Find where the given text appears and provide that cell's center as [x, y] coordinate. 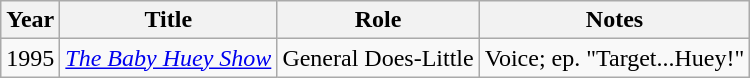
General Does-Little [378, 58]
Year [30, 20]
1995 [30, 58]
Role [378, 20]
Title [168, 20]
The Baby Huey Show [168, 58]
Voice; ep. "Target...Huey!" [614, 58]
Notes [614, 20]
